From the cell containing the given text, extract its center point as [x, y] coordinate. 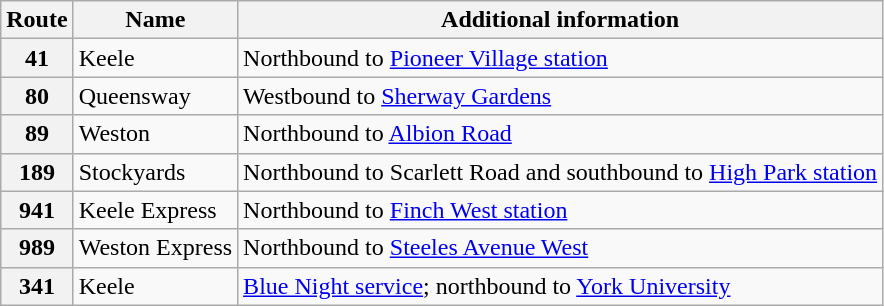
Northbound to Pioneer Village station [560, 58]
Weston Express [155, 248]
Northbound to Albion Road [560, 134]
989 [37, 248]
341 [37, 286]
Northbound to Scarlett Road and southbound to High Park station [560, 172]
80 [37, 96]
941 [37, 210]
Queensway [155, 96]
Stockyards [155, 172]
Keele Express [155, 210]
Additional information [560, 20]
Northbound to Finch West station [560, 210]
41 [37, 58]
Route [37, 20]
89 [37, 134]
Blue Night service; northbound to York University [560, 286]
Westbound to Sherway Gardens [560, 96]
Weston [155, 134]
189 [37, 172]
Northbound to Steeles Avenue West [560, 248]
Name [155, 20]
